Identify which cell holds the provided text, then report its [X, Y] central coordinate. 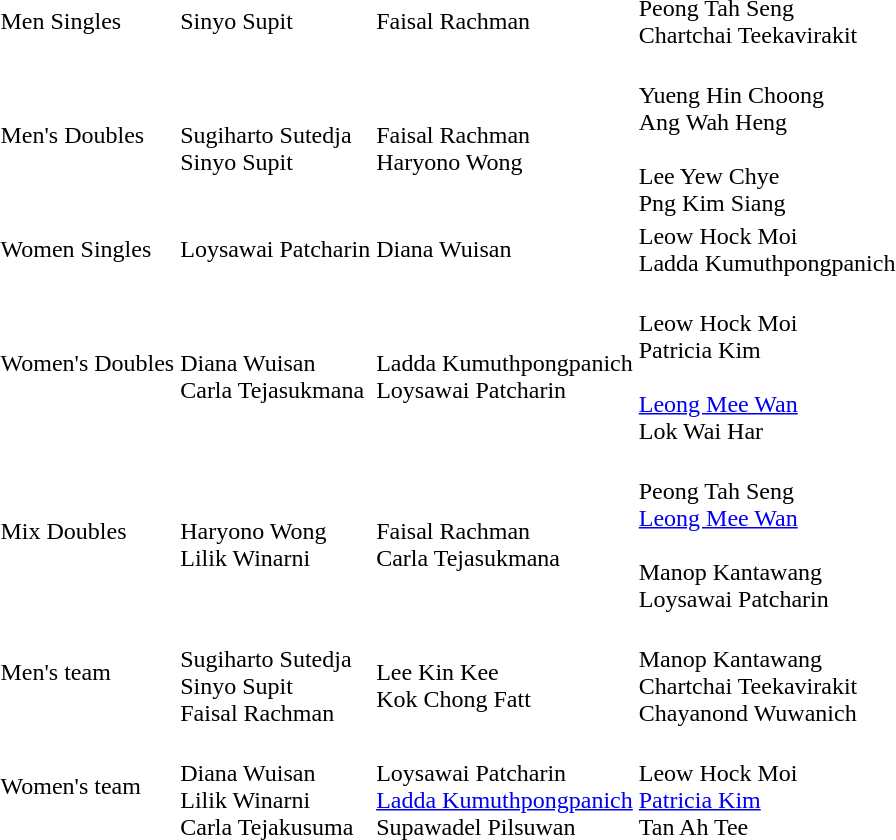
Diana Wuisan [505, 250]
Ladda KumuthpongpanichLoysawai Patcharin [505, 364]
Diana WuisanCarla Tejasukmana [276, 364]
Sugiharto SutedjaSinyo Supit [276, 136]
Faisal RachmanCarla Tejasukmana [505, 532]
Sugiharto SutedjaSinyo SupitFaisal Rachman [276, 672]
Loysawai Patcharin [276, 250]
Lee Kin KeeKok Chong Fatt [505, 672]
Haryono WongLilik Winarni [276, 532]
Faisal RachmanHaryono Wong [505, 136]
